Return (X, Y) of the center of cell containing provided text 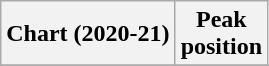
Chart (2020-21) (88, 34)
Peakposition (221, 34)
